From the cell containing the given text, extract its center point as (x, y) coordinate. 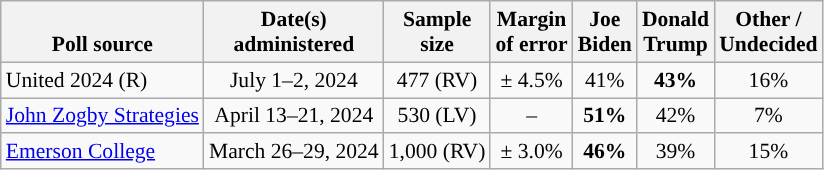
July 1–2, 2024 (294, 80)
± 3.0% (531, 152)
Date(s)administered (294, 32)
John Zogby Strategies (102, 116)
43% (676, 80)
± 4.5% (531, 80)
JoeBiden (605, 32)
United 2024 (R) (102, 80)
477 (RV) (438, 80)
DonaldTrump (676, 32)
46% (605, 152)
Emerson College (102, 152)
Marginof error (531, 32)
1,000 (RV) (438, 152)
15% (768, 152)
16% (768, 80)
42% (676, 116)
Other /Undecided (768, 32)
39% (676, 152)
Samplesize (438, 32)
– (531, 116)
April 13–21, 2024 (294, 116)
530 (LV) (438, 116)
51% (605, 116)
7% (768, 116)
41% (605, 80)
Poll source (102, 32)
March 26–29, 2024 (294, 152)
